Detect which cell encompasses the target text, then output its [X, Y] center coordinate. 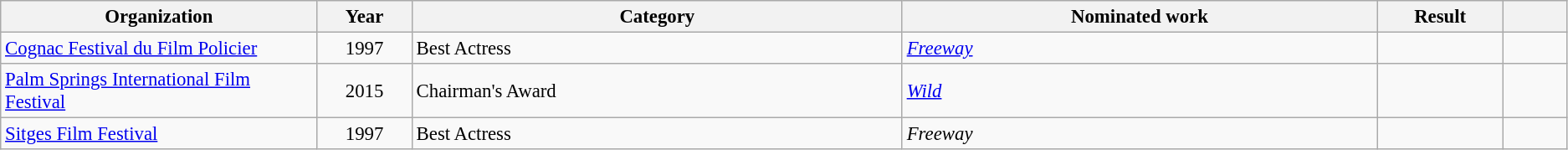
Cognac Festival du Film Policier [159, 49]
Sitges Film Festival [159, 134]
2015 [365, 91]
Result [1441, 17]
Wild [1140, 91]
Nominated work [1140, 17]
Category [657, 17]
Chairman's Award [657, 91]
Organization [159, 17]
Palm Springs International Film Festival [159, 91]
Year [365, 17]
